Determine the [x, y] coordinate at the center of the cell enclosing the given text.  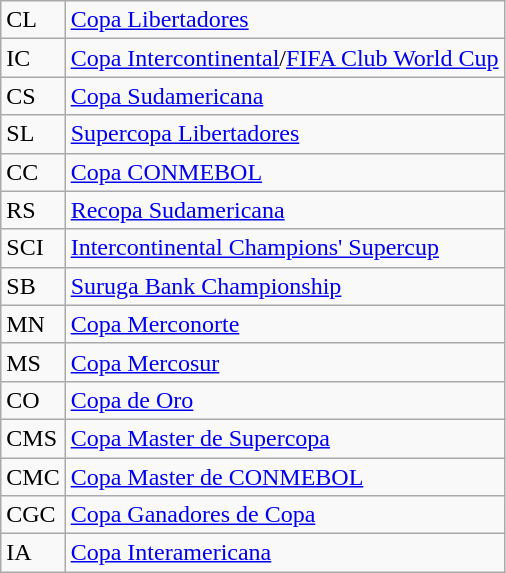
Recopa Sudamericana [284, 210]
Copa Interamericana [284, 553]
SL [33, 134]
CL [33, 20]
Copa Libertadores [284, 20]
Copa Ganadores de Copa [284, 515]
CGC [33, 515]
CMS [33, 438]
Copa de Oro [284, 400]
Copa Intercontinental/FIFA Club World Cup [284, 58]
IC [33, 58]
Copa Sudamericana [284, 96]
Copa Master de Supercopa [284, 438]
CO [33, 400]
Copa Master de CONMEBOL [284, 477]
Copa Merconorte [284, 324]
CS [33, 96]
Supercopa Libertadores [284, 134]
MN [33, 324]
Intercontinental Champions' Supercup [284, 248]
MS [33, 362]
Copa CONMEBOL [284, 172]
Copa Mercosur [284, 362]
RS [33, 210]
CMC [33, 477]
SCI [33, 248]
Suruga Bank Championship [284, 286]
CC [33, 172]
IA [33, 553]
SB [33, 286]
